Determine the [X, Y] coordinate at the center of the cell enclosing the given text.  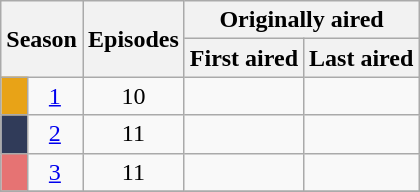
1 [54, 96]
First aired [244, 58]
3 [54, 172]
2 [54, 134]
Episodes [133, 39]
Season [42, 39]
Last aired [362, 58]
Originally aired [302, 20]
10 [133, 96]
